From the cell containing the given text, extract its center point as (x, y) coordinate. 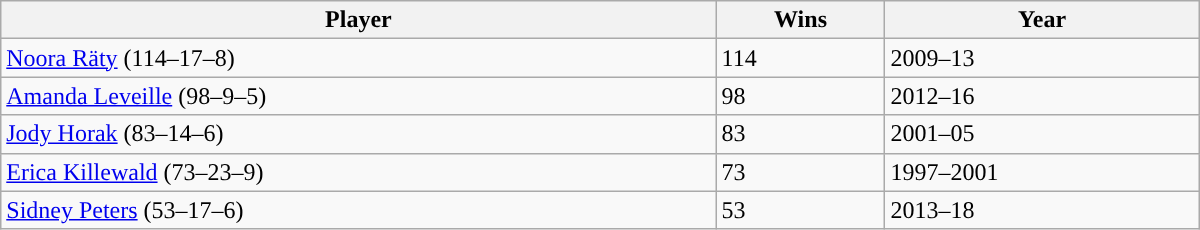
Jody Horak (83–14–6) (358, 134)
98 (800, 96)
83 (800, 134)
Year (1042, 20)
53 (800, 210)
Erica Killewald (73–23–9) (358, 172)
2012–16 (1042, 96)
2001–05 (1042, 134)
73 (800, 172)
Wins (800, 20)
2009–13 (1042, 58)
Amanda Leveille (98–9–5) (358, 96)
114 (800, 58)
1997–2001 (1042, 172)
Player (358, 20)
Noora Räty (114–17–8) (358, 58)
Sidney Peters (53–17–6) (358, 210)
2013–18 (1042, 210)
